Provide the (x, y) coordinate of the cell's center where the given text is located.  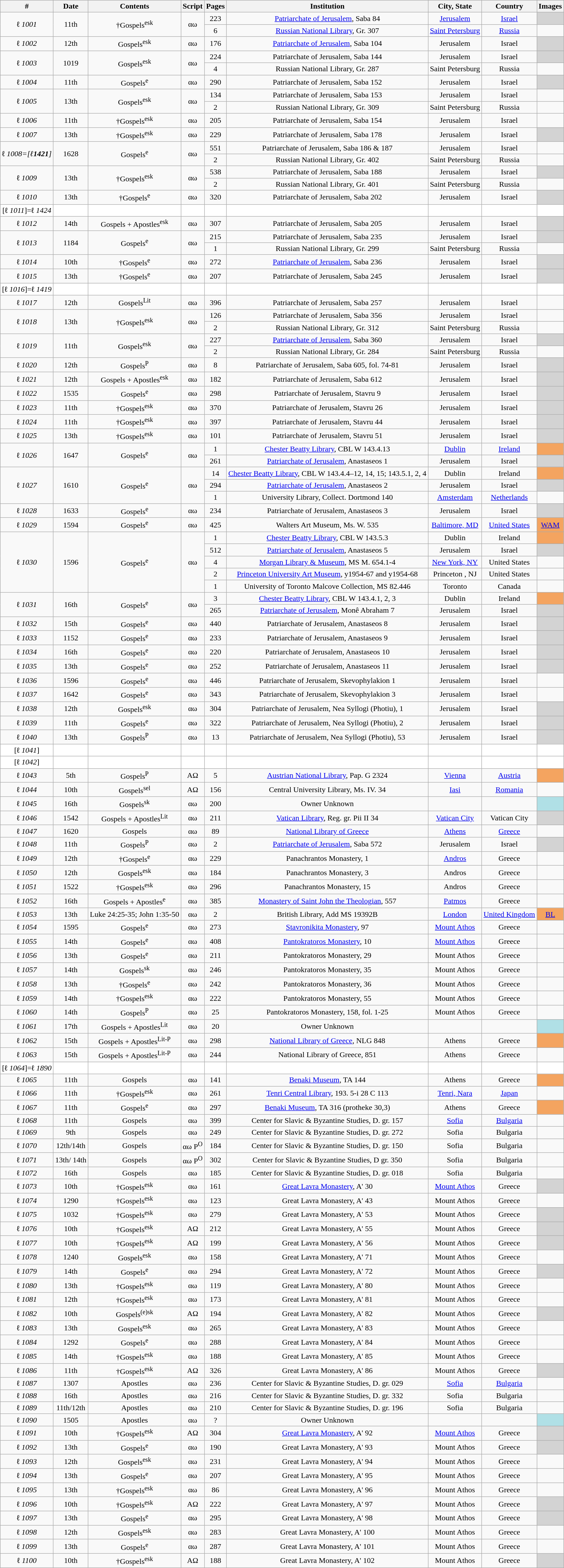
Patriarchate of Jerusalem, Anastaseos 11 (327, 666)
134 (215, 95)
Gospels + Apostlese (135, 901)
Patriarchate of Jerusalem, Saba 257 (327, 302)
Center for Slavic & Byzantine Studies, D. gr. 029 (327, 1383)
Patriarchate of Jerusalem, Saba 153 (327, 95)
Panachrantos Monastery, 1 (327, 858)
Center for Slavic & Byzantine Studies, D. gr. 272 (327, 1132)
ℓ 1053 (27, 914)
Patriarchate of Jerusalem, Anastaseos 9 (327, 638)
Walters Art Museum, Ms. W. 535 (327, 525)
Patriarchate of Jerusalem, Stavru 9 (327, 393)
ℓ 1034 (27, 652)
ℓ 1044 (27, 790)
Patriarchate of Jerusalem, Anastaseos 1 (327, 461)
6 (215, 31)
Tenri, Nara (455, 1093)
1152 (71, 638)
ℓ 1054 (27, 927)
Great Lavra Monastery, A' 101 (327, 1547)
Tenri Central Library, 193. 5-i 28 C 113 (327, 1093)
399 (215, 1120)
216 (215, 1396)
ℓ 1052 (27, 901)
ℓ 1010 (27, 197)
215 (215, 237)
Pantokratoros Monastery, 35 (327, 970)
ℓ 1018 (27, 322)
ℓ 1003 (27, 63)
397 (215, 422)
Patriarchate of Jerusalem, Stavru 44 (327, 422)
ℓ 1004 (27, 82)
Morgan Library & Museum, MS M. 654.1-4 (327, 562)
Center for Slavic & Byzantine Studies, D. gr. 196 (327, 1408)
ℓ 1077 (27, 1243)
Great Lavra Monastery, A' 86 (327, 1370)
1620 (71, 831)
182 (215, 379)
ℓ 1023 (27, 408)
[ℓ 1016]=ℓ 1419 (27, 289)
20 (215, 1026)
296 (215, 887)
ℓ 1060 (27, 1012)
9th (71, 1132)
5th (71, 776)
Russian National Library, Gr. 284 (327, 352)
408 (215, 942)
ℓ 1087 (27, 1383)
ℓ 1005 (27, 101)
Great Lavra Monastery, A' 72 (327, 1271)
ℓ 1070 (27, 1146)
Amsterdam (455, 498)
United Kingdom (510, 914)
ℓ 1043 (27, 776)
Luke 24:25-35; John 1:35-50 (135, 914)
ℓ 1021 (27, 379)
Center for Slavic & Byzantine Studies, D. gr. 157 (327, 1120)
173 (215, 1300)
Gospelssel (135, 790)
Chester Beatty Library, CBL W 143.5.3 (327, 538)
National Library of Greece (327, 831)
326 (215, 1370)
1594 (71, 525)
1290 (71, 1201)
287 (215, 1547)
ℓ 1079 (27, 1271)
Patriarchate of Jerusalem, Skevophylakion 1 (327, 680)
City, State (455, 6)
Patriarchate of Jerusalem, Anastaseos 2 (327, 485)
Patriarchate of Jerusalem, Saba 236 (327, 262)
199 (215, 1243)
Great Lavra Monastery, A' 92 (327, 1433)
Center for Slavic & Byzantine Studies, D. gr. 332 (327, 1396)
Patriarchate of Jerusalem, Anastaseos 3 (327, 511)
ℓ 1089 (27, 1408)
252 (215, 666)
ℓ 1066 (27, 1093)
14 (215, 473)
Great Lavra Monastery, A' 30 (327, 1186)
Country (510, 6)
Japan (510, 1093)
Austrian National Library, Pap. G 2324 (327, 776)
ℓ 1050 (27, 873)
ℓ 1014 (27, 262)
ℓ 1037 (27, 695)
290 (215, 82)
Russian National Library, Gr. 287 (327, 69)
Patriarchate of Jerusalem, Nea Syllogi (Photiu), 53 (327, 737)
ℓ 1009 (27, 178)
396 (215, 302)
[ℓ 1011]=ℓ 1424 (27, 210)
ℓ 1071 (27, 1160)
1240 (71, 1257)
Script (193, 6)
ℓ 1082 (27, 1314)
ℓ 1083 (27, 1328)
ℓ 1051 (27, 887)
Pages (215, 6)
ℓ 1093 (27, 1461)
Pantokratoros Monastery, 158, fol. 1-25 (327, 1012)
1522 (71, 887)
ℓ 1094 (27, 1475)
Great Lavra Monastery, A' 82 (327, 1314)
Vatican Library, Reg. gr. Pii II 34 (327, 818)
ℓ 1019 (27, 346)
Pantokratoros Monastery, 55 (327, 998)
ℓ 1045 (27, 804)
Chester Beatty Library, CBL W 143.4.13 (327, 449)
212 (215, 1229)
Patriarchate of Jerusalem, Saba 188 (327, 172)
1628 (71, 154)
89 (215, 831)
1032 (71, 1215)
ℓ 1006 (27, 120)
Patriarchate of Jerusalem, Saba 356 (327, 316)
University Library, Collect. Dortmond 140 (327, 498)
Patriarchate of Jerusalem, Nea Syllogi (Photiu), 1 (327, 709)
Russian National Library, Gr. 309 (327, 107)
13 (215, 737)
ℓ 1085 (27, 1356)
ℓ 1028 (27, 511)
ℓ 1055 (27, 942)
GospelsLit (135, 302)
119 (215, 1285)
185 (215, 1173)
ℓ 1084 (27, 1342)
370 (215, 408)
Princeton University Art Museum, y1954-67 and y1954-68 (327, 574)
ℓ 1062 (27, 1041)
Chester Beatty Library, CBL W 143.4.4–12, 14, 15; 143.5.1, 2, 4 (327, 473)
Gospels(e)sk (135, 1314)
205 (215, 120)
ℓ 1090 (27, 1420)
University of Toronto Malcove Collection, MS 82.446 (327, 586)
Patriarchate of Jerusalem, Monê Abraham 7 (327, 610)
ℓ 1036 (27, 680)
ℓ 1022 (27, 393)
Baltimore, MD (455, 525)
Russian National Library, Gr. 307 (327, 31)
279 (215, 1215)
242 (215, 984)
ℓ 1032 (27, 624)
ℓ 1030 (27, 562)
ℓ 1073 (27, 1186)
Iasi (455, 790)
Patriarchate of Jerusalem, Nea Syllogi (Photiu), 2 (327, 723)
1505 (71, 1420)
Patriarchate of Jerusalem, Saba 360 (327, 340)
British Library, Add MS 19392B (327, 914)
283 (215, 1532)
ℓ 1024 (27, 422)
141 (215, 1080)
101 (215, 436)
8 (215, 365)
Stavronikita Monastery, 97 (327, 927)
Patriarchate of Jerusalem, Saba 202 (327, 197)
Pantokratoros Monastery, 29 (327, 956)
ℓ 1096 (27, 1504)
ℓ 1065 (27, 1080)
Great Lavra Monastery, A' 53 (327, 1215)
ℓ 1098 (27, 1532)
156 (215, 790)
ℓ 1092 (27, 1447)
194 (215, 1314)
Patriarchate of Jerusalem, Saba 572 (327, 844)
ℓ 1048 (27, 844)
ℓ 1035 (27, 666)
ℓ 1033 (27, 638)
ℓ 1078 (27, 1257)
ℓ 1072 (27, 1173)
Patriarchate of Jerusalem, Stavru 51 (327, 436)
Patriarchate of Jerusalem, Saba 178 (327, 135)
ℓ 1040 (27, 737)
Patriarchate of Jerusalem, Saba 235 (327, 237)
National Library of Greece, 851 (327, 1055)
273 (215, 927)
176 (215, 44)
322 (215, 723)
210 (215, 1408)
Images (550, 6)
233 (215, 638)
Patriarchate of Jerusalem, Saba 612 (327, 379)
Vienna (455, 776)
295 (215, 1518)
ℓ 1075 (27, 1215)
385 (215, 901)
# (27, 6)
13th/ 14th (71, 1160)
WAM (550, 525)
Chester Beatty Library, CBL W 143.4.1, 2, 3 (327, 598)
ℓ 1039 (27, 723)
Patriarchate of Jerusalem, Saba 605, fol. 74-81 (327, 365)
512 (215, 550)
Pantokratoros Monastery, 10 (327, 942)
Great Lavra Monastery, A' 71 (327, 1257)
ℓ 1049 (27, 858)
Monastery of Saint John the Theologian, 557 (327, 901)
Great Lavra Monastery, A' 56 (327, 1243)
Patriarchate of Jerusalem, Skevophylakion 3 (327, 695)
12th/14th (71, 1146)
ℓ 1058 (27, 984)
ℓ 1013 (27, 243)
288 (215, 1342)
ℓ 1100 (27, 1561)
ℓ 1002 (27, 44)
ℓ 1067 (27, 1108)
Canada (510, 586)
ℓ 1017 (27, 302)
446 (215, 680)
320 (215, 197)
Austria (510, 776)
[ℓ 1041] (27, 750)
Great Lavra Monastery, A' 80 (327, 1285)
ℓ 1099 (27, 1547)
126 (215, 316)
ℓ 1008=[ℓ1421] (27, 154)
ℓ 1056 (27, 956)
Panachrantos Monastery, 15 (327, 887)
236 (215, 1383)
Princeton , NJ (455, 574)
Romania (510, 790)
297 (215, 1108)
5 (215, 776)
Patriarchate of Jerusalem, Anastaseos 8 (327, 624)
ℓ 1086 (27, 1370)
Panachrantos Monastery, 3 (327, 873)
190 (215, 1447)
ℓ 1046 (27, 818)
Patriarchate of Jerusalem, Anastaseos 5 (327, 550)
ℓ 1080 (27, 1285)
Patriarchate of Jerusalem, Saba 245 (327, 276)
BL (550, 914)
224 (215, 57)
440 (215, 624)
307 (215, 223)
Great Lavra Monastery, A' 97 (327, 1504)
231 (215, 1461)
Central University Library, Ms. IV. 34 (327, 790)
123 (215, 1201)
227 (215, 340)
343 (215, 695)
538 (215, 172)
ℓ 1026 (27, 455)
Great Lavra Monastery, A' 84 (327, 1342)
86 (215, 1490)
London (455, 914)
246 (215, 970)
ℓ 1095 (27, 1490)
ℓ 1038 (27, 709)
1019 (71, 63)
161 (215, 1186)
ℓ 1057 (27, 970)
Great Lavra Monastery, A' 43 (327, 1201)
ℓ 1059 (27, 998)
Patriarchate of Jerusalem, Saba 144 (327, 57)
Patriarchate of Jerusalem, Saba 152 (327, 82)
ℓ 1068 (27, 1120)
Russian National Library, Gr. 312 (327, 328)
Patriarchate of Jerusalem, Saba 186 & 187 (327, 148)
Patriarchate of Jerusalem, Saba 104 (327, 44)
ℓ 1020 (27, 365)
Institution (327, 6)
220 (215, 652)
ℓ 1029 (27, 525)
Great Lavra Monastery, A' 102 (327, 1561)
Great Lavra Monastery, A' 96 (327, 1490)
1642 (71, 695)
Great Lavra Monastery, A' 81 (327, 1300)
ℓ 1097 (27, 1518)
National Library of Greece, NLG 848 (327, 1041)
234 (215, 511)
223 (215, 18)
Great Lavra Monastery, A' 83 (327, 1328)
Great Lavra Monastery, A' 93 (327, 1447)
1535 (71, 393)
ℓ 1015 (27, 276)
249 (215, 1132)
1292 (71, 1342)
Patriarchate of Jerusalem, Saba 84 (327, 18)
302 (215, 1160)
1184 (71, 243)
[ℓ 1042] (27, 762)
25 (215, 1012)
1610 (71, 485)
1633 (71, 511)
1595 (71, 927)
17th (71, 1026)
ℓ 1007 (27, 135)
Great Lavra Monastery, A' 85 (327, 1356)
ℓ 1074 (27, 1201)
Russian National Library, Gr. 299 (327, 249)
Patmos (455, 901)
ℓ 1025 (27, 436)
Contents (135, 6)
551 (215, 148)
Patriarchate of Jerusalem, Saba 205 (327, 223)
Toronto (455, 586)
Benaki Museum, TA 144 (327, 1080)
Great Lavra Monastery, A' 98 (327, 1518)
Patriarchate of Jerusalem, Saba 154 (327, 120)
ℓ 1081 (27, 1300)
Center for Slavic & Byzantine Studies, D gr. 350 (327, 1160)
ℓ 1063 (27, 1055)
ℓ 1069 (27, 1132)
272 (215, 262)
Center for Slavic & Byzantine Studies, D. gr. 150 (327, 1146)
1542 (71, 818)
244 (215, 1055)
Great Lavra Monastery, A' 55 (327, 1229)
3 (215, 598)
New York, NY (455, 562)
Russian National Library, Gr. 402 (327, 160)
[ℓ 1064]=ℓ 1890 (27, 1068)
Benaki Museum, TA 316 (protheke 30,3) (327, 1108)
ℓ 1001 (27, 24)
Patriarchate of Jerusalem, Anastaseos 10 (327, 652)
Great Lavra Monastery, A' 95 (327, 1475)
1307 (71, 1383)
158 (215, 1257)
Center for Slavic & Byzantine Studies, D. gr. 018 (327, 1173)
ℓ 1088 (27, 1396)
200 (215, 804)
425 (215, 525)
ℓ 1027 (27, 485)
Great Lavra Monastery, A' 100 (327, 1532)
Netherlands (510, 498)
ℓ 1091 (27, 1433)
Date (71, 6)
ℓ 1047 (27, 831)
Patriarchate of Jerusalem, Stavru 26 (327, 408)
ℓ 1061 (27, 1026)
1647 (71, 455)
? (215, 1420)
Great Lavra Monastery, A' 94 (327, 1461)
Pantokratoros Monastery, 36 (327, 984)
Russian National Library, Gr. 401 (327, 184)
11th/12th (71, 1408)
ℓ 1076 (27, 1229)
ℓ 1012 (27, 223)
ℓ 1031 (27, 604)
